Pinpoint the cell where the given text exists, returning its (x, y) midpoint coordinate. 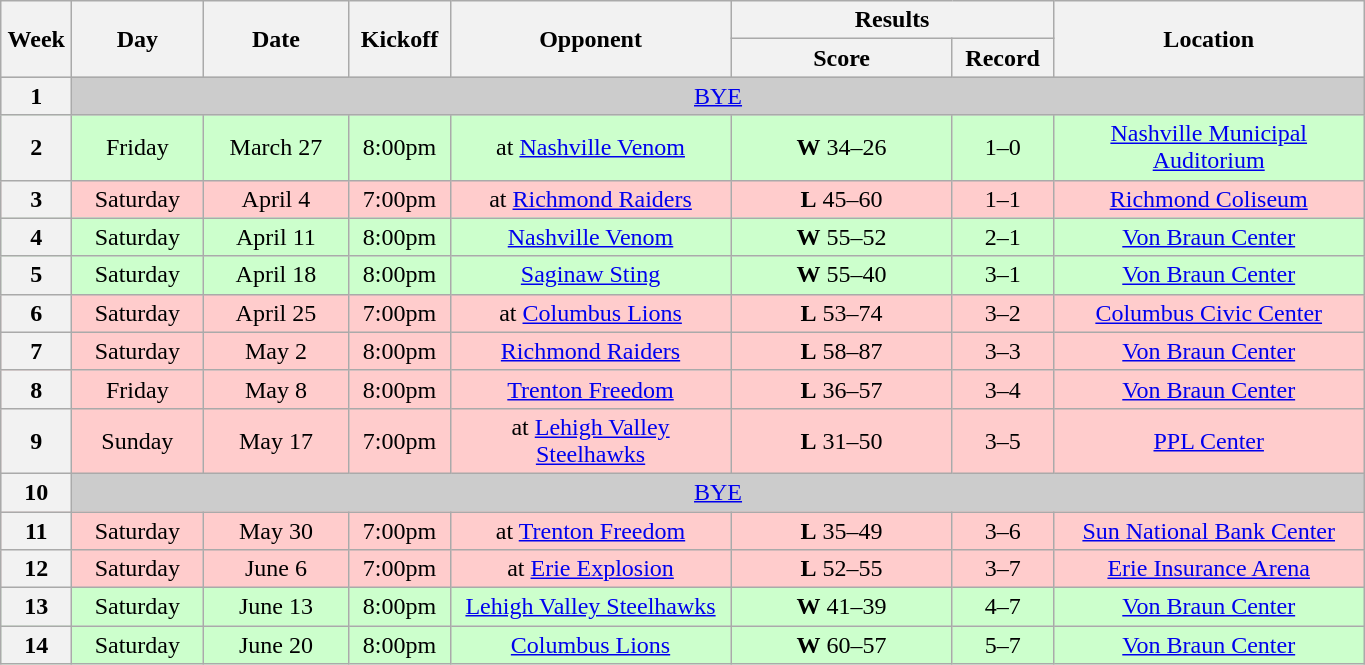
Erie Insurance Arena (1208, 569)
Trenton Freedom (590, 389)
April 4 (276, 199)
Opponent (590, 39)
L 31–50 (842, 440)
at Columbus Lions (590, 313)
12 (36, 569)
3–5 (1002, 440)
May 8 (276, 389)
Saginaw Sting (590, 275)
L 58–87 (842, 351)
5 (36, 275)
4–7 (1002, 607)
Columbus Civic Center (1208, 313)
1 (36, 96)
14 (36, 645)
Location (1208, 39)
May 17 (276, 440)
at Nashville Venom (590, 148)
4 (36, 237)
March 27 (276, 148)
at Richmond Raiders (590, 199)
7 (36, 351)
Richmond Raiders (590, 351)
W 41–39 (842, 607)
5–7 (1002, 645)
Lehigh Valley Steelhawks (590, 607)
W 34–26 (842, 148)
3–7 (1002, 569)
at Trenton Freedom (590, 531)
3–6 (1002, 531)
May 2 (276, 351)
L 53–74 (842, 313)
6 (36, 313)
Sunday (138, 440)
3–2 (1002, 313)
W 55–40 (842, 275)
3–4 (1002, 389)
10 (36, 492)
May 30 (276, 531)
Nashville Municipal Auditorium (1208, 148)
Nashville Venom (590, 237)
at Lehigh Valley Steelhawks (590, 440)
1–1 (1002, 199)
13 (36, 607)
June 20 (276, 645)
L 35–49 (842, 531)
2–1 (1002, 237)
Date (276, 39)
Results (892, 20)
W 55–52 (842, 237)
April 25 (276, 313)
Score (842, 58)
3–1 (1002, 275)
8 (36, 389)
Sun National Bank Center (1208, 531)
June 6 (276, 569)
Columbus Lions (590, 645)
April 11 (276, 237)
PPL Center (1208, 440)
3–3 (1002, 351)
Kickoff (400, 39)
2 (36, 148)
3 (36, 199)
Richmond Coliseum (1208, 199)
Day (138, 39)
at Erie Explosion (590, 569)
11 (36, 531)
1–0 (1002, 148)
L 45–60 (842, 199)
April 18 (276, 275)
June 13 (276, 607)
Week (36, 39)
L 36–57 (842, 389)
Record (1002, 58)
W 60–57 (842, 645)
9 (36, 440)
L 52–55 (842, 569)
